Scan for the cell matching the given text and deliver its (X, Y) coordinate at center. 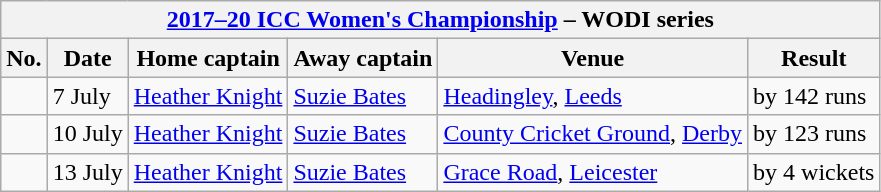
10 July (88, 134)
Date (88, 58)
7 July (88, 96)
by 123 runs (814, 134)
13 July (88, 172)
2017–20 ICC Women's Championship – WODI series (440, 20)
Venue (593, 58)
County Cricket Ground, Derby (593, 134)
by 142 runs (814, 96)
Home captain (208, 58)
No. (24, 58)
by 4 wickets (814, 172)
Result (814, 58)
Grace Road, Leicester (593, 172)
Headingley, Leeds (593, 96)
Away captain (363, 58)
